For the text-containing cell, return its midpoint in (x, y) coordinate format. 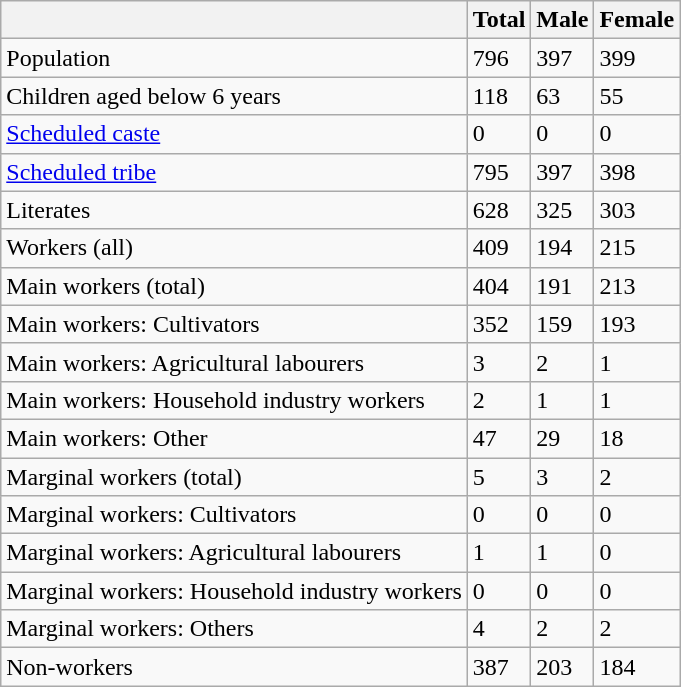
215 (637, 248)
18 (637, 438)
Marginal workers: Agricultural labourers (234, 553)
387 (499, 667)
404 (499, 286)
Marginal workers: Household industry workers (234, 591)
Total (499, 20)
Marginal workers (total) (234, 477)
325 (562, 210)
352 (499, 324)
Marginal workers: Others (234, 629)
Main workers: Agricultural labourers (234, 362)
409 (499, 248)
Scheduled caste (234, 134)
795 (499, 172)
Main workers: Cultivators (234, 324)
191 (562, 286)
63 (562, 96)
398 (637, 172)
194 (562, 248)
4 (499, 629)
399 (637, 58)
213 (637, 286)
29 (562, 438)
55 (637, 96)
118 (499, 96)
Main workers: Household industry workers (234, 400)
628 (499, 210)
Non-workers (234, 667)
796 (499, 58)
159 (562, 324)
Main workers: Other (234, 438)
5 (499, 477)
303 (637, 210)
47 (499, 438)
Literates (234, 210)
203 (562, 667)
Population (234, 58)
Children aged below 6 years (234, 96)
184 (637, 667)
Marginal workers: Cultivators (234, 515)
193 (637, 324)
Workers (all) (234, 248)
Male (562, 20)
Female (637, 20)
Scheduled tribe (234, 172)
Main workers (total) (234, 286)
